Detect which cell encompasses the target text, then output its (X, Y) center coordinate. 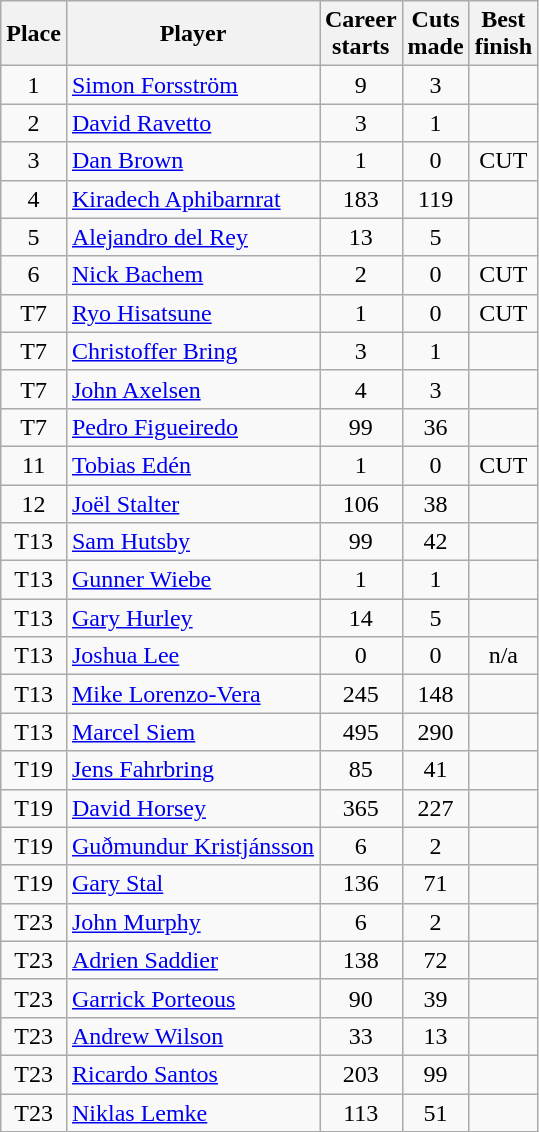
85 (362, 770)
Ryo Hisatsune (192, 313)
Christoffer Bring (192, 351)
Jens Fahrbring (192, 770)
9 (362, 85)
90 (362, 998)
14 (362, 618)
Nick Bachem (192, 275)
245 (362, 694)
11 (34, 465)
42 (436, 542)
Marcel Siem (192, 732)
John Murphy (192, 922)
Joshua Lee (192, 656)
41 (436, 770)
72 (436, 960)
Guðmundur Kristjánsson (192, 846)
Player (192, 34)
Adrien Saddier (192, 960)
n/a (503, 656)
113 (362, 1113)
365 (362, 808)
Gunner Wiebe (192, 580)
71 (436, 884)
Kiradech Aphibarnrat (192, 199)
203 (362, 1074)
Garrick Porteous (192, 998)
Pedro Figueiredo (192, 427)
12 (34, 503)
David Ravetto (192, 123)
Joël Stalter (192, 503)
38 (436, 503)
Career starts (362, 34)
106 (362, 503)
Alejandro del Rey (192, 237)
Dan Brown (192, 161)
Andrew Wilson (192, 1036)
138 (362, 960)
119 (436, 199)
Ricardo Santos (192, 1074)
36 (436, 427)
148 (436, 694)
290 (436, 732)
183 (362, 199)
Cutsmade (436, 34)
39 (436, 998)
Place (34, 34)
Gary Hurley (192, 618)
Bestfinish (503, 34)
33 (362, 1036)
Mike Lorenzo-Vera (192, 694)
Sam Hutsby (192, 542)
John Axelsen (192, 389)
51 (436, 1113)
495 (362, 732)
Tobias Edén (192, 465)
Simon Forsström (192, 85)
David Horsey (192, 808)
Niklas Lemke (192, 1113)
Gary Stal (192, 884)
227 (436, 808)
136 (362, 884)
